Search for the cell housing the specified text and yield its [x, y] center coordinate. 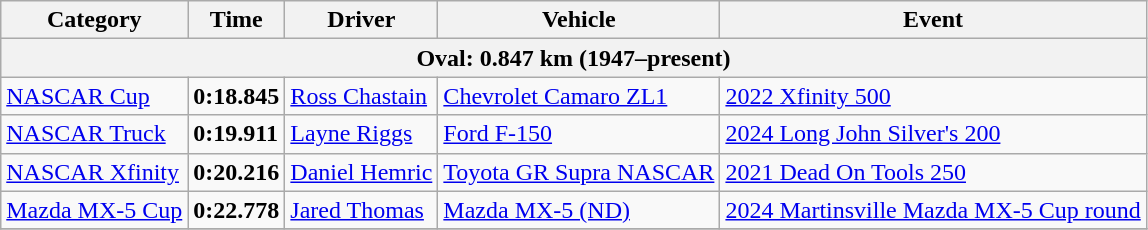
Driver [362, 20]
Layne Riggs [362, 134]
Time [236, 20]
2024 Martinsville Mazda MX-5 Cup round [933, 210]
Vehicle [579, 20]
Daniel Hemric [362, 172]
Ford F-150 [579, 134]
0:20.216 [236, 172]
Mazda MX-5 (ND) [579, 210]
2022 Xfinity 500 [933, 96]
0:22.778 [236, 210]
Jared Thomas [362, 210]
NASCAR Truck [94, 134]
2024 Long John Silver's 200 [933, 134]
NASCAR Cup [94, 96]
Ross Chastain [362, 96]
0:19.911 [236, 134]
Category [94, 20]
0:18.845 [236, 96]
NASCAR Xfinity [94, 172]
Event [933, 20]
2021 Dead On Tools 250 [933, 172]
Mazda MX-5 Cup [94, 210]
Toyota GR Supra NASCAR [579, 172]
Chevrolet Camaro ZL1 [579, 96]
Oval: 0.847 km (1947–present) [574, 58]
